Capture the cell that displays the provided text and extract its (X, Y) central coordinate. 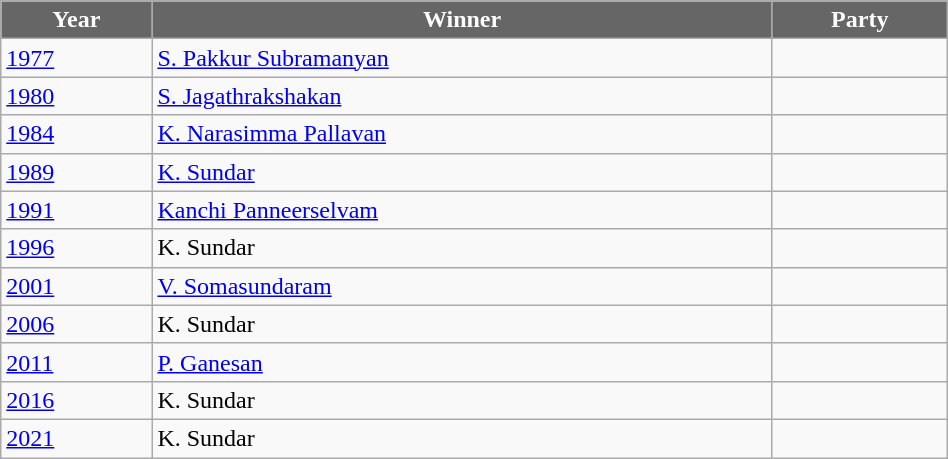
2021 (76, 438)
S. Jagathrakshakan (462, 96)
Year (76, 20)
1977 (76, 58)
V. Somasundaram (462, 286)
Winner (462, 20)
Kanchi Panneerselvam (462, 210)
2016 (76, 400)
S. Pakkur Subramanyan (462, 58)
1984 (76, 134)
Party (860, 20)
1980 (76, 96)
2011 (76, 362)
1991 (76, 210)
1996 (76, 248)
2006 (76, 324)
K. Narasimma Pallavan (462, 134)
2001 (76, 286)
P. Ganesan (462, 362)
1989 (76, 172)
